Locate the cell with the specified text and output its (x, y) center coordinate. 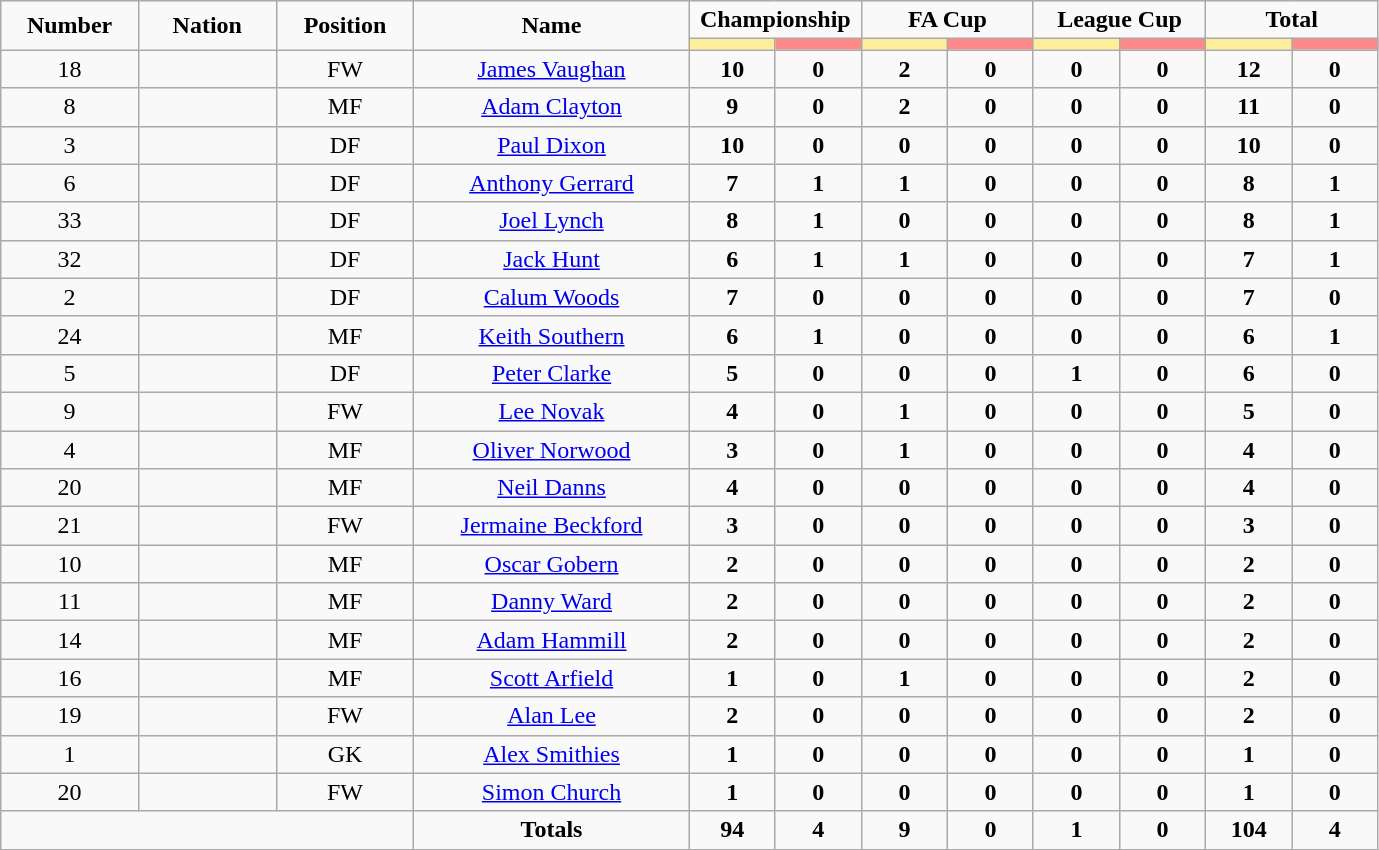
24 (70, 335)
Keith Southern (552, 335)
18 (70, 69)
Calum Woods (552, 297)
Nation (207, 26)
Anthony Gerrard (552, 183)
GK (345, 754)
Alex Smithies (552, 754)
Name (552, 26)
Total (1292, 20)
Jermaine Beckford (552, 526)
32 (70, 259)
Oscar Gobern (552, 564)
14 (70, 640)
94 (732, 830)
Totals (552, 830)
33 (70, 221)
Scott Arfield (552, 678)
Danny Ward (552, 602)
Adam Hammill (552, 640)
Jack Hunt (552, 259)
FA Cup (947, 20)
James Vaughan (552, 69)
12 (1249, 69)
Position (345, 26)
Championship (775, 20)
21 (70, 526)
Adam Clayton (552, 107)
Peter Clarke (552, 373)
Paul Dixon (552, 145)
104 (1249, 830)
Lee Novak (552, 411)
League Cup (1119, 20)
Oliver Norwood (552, 449)
Joel Lynch (552, 221)
19 (70, 716)
Number (70, 26)
Simon Church (552, 792)
Alan Lee (552, 716)
Neil Danns (552, 488)
16 (70, 678)
